Determine the [X, Y] coordinate at the center of the cell enclosing the given text.  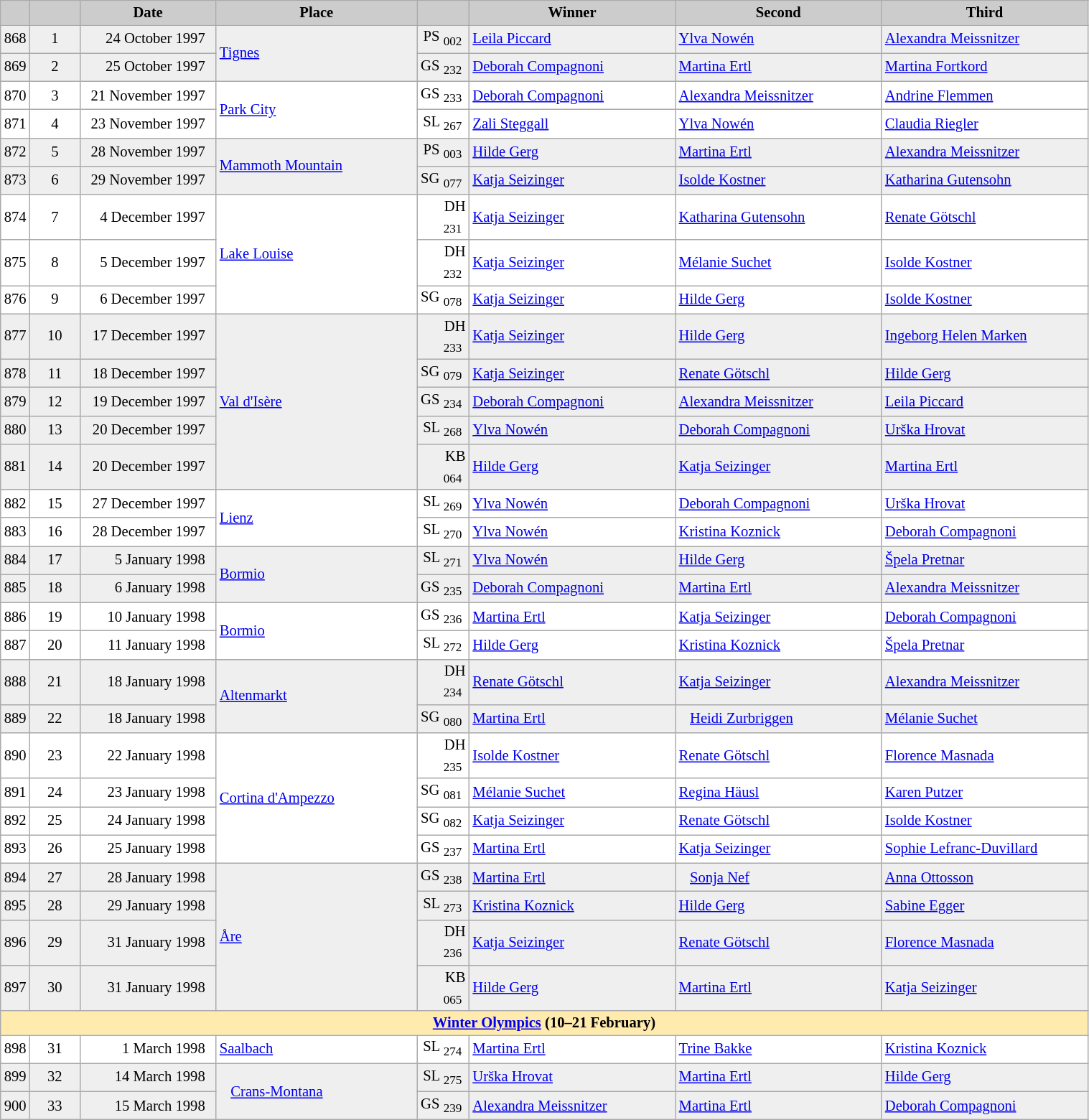
879 [16, 401]
Third [985, 12]
888 [16, 682]
898 [16, 1048]
12 [55, 401]
7 [55, 217]
881 [16, 467]
Trine Bakke [778, 1048]
Sabine Egger [985, 905]
8 [55, 263]
SL 270 [444, 531]
DH 232 [444, 263]
21 [55, 682]
Lienz [317, 518]
900 [16, 1106]
Tignes [317, 53]
6 [55, 179]
26 [55, 849]
885 [16, 589]
18 December 1997 [148, 373]
1 March 1998 [148, 1048]
KB 065 [444, 988]
28 January 1998 [148, 877]
Lake Louise [317, 253]
DH 235 [444, 755]
27 [55, 877]
16 [55, 531]
25 October 1997 [148, 67]
Regina Häusl [778, 793]
896 [16, 942]
891 [16, 793]
25 [55, 820]
6 December 1997 [148, 299]
SL 269 [444, 504]
SL 271 [444, 560]
28 [55, 905]
19 December 1997 [148, 401]
24 [55, 793]
4 December 1997 [148, 217]
875 [16, 263]
893 [16, 849]
SL 275 [444, 1077]
SL 273 [444, 905]
Anna Ottosson [985, 877]
25 January 1998 [148, 849]
30 [55, 988]
GS 237 [444, 849]
SG 077 [444, 179]
892 [16, 820]
DH 236 [444, 942]
6 January 1998 [148, 589]
22 January 1998 [148, 755]
31 [55, 1048]
887 [16, 645]
GS 235 [444, 589]
Zali Steggall [571, 123]
897 [16, 988]
4 [55, 123]
23 November 1997 [148, 123]
SG 079 [444, 373]
28 December 1997 [148, 531]
14 March 1998 [148, 1077]
DH 233 [444, 336]
Åre [317, 937]
15 [55, 504]
PS 002 [444, 39]
3 [55, 95]
Claudia Riegler [985, 123]
17 [55, 560]
15 March 1998 [148, 1106]
Ingeborg Helen Marken [985, 336]
24 October 1997 [148, 39]
10 January 1998 [148, 616]
Martina Fortkord [985, 67]
Second [778, 12]
880 [16, 429]
889 [16, 718]
Mammoth Mountain [317, 167]
22 [55, 718]
869 [16, 67]
GS 233 [444, 95]
PS 003 [444, 152]
SG 078 [444, 299]
29 [55, 942]
GS 234 [444, 401]
872 [16, 152]
Crans-Montana [317, 1091]
Saalbach [317, 1048]
Winter Olympics (10–21 February) [544, 1023]
SL 267 [444, 123]
874 [16, 217]
DH 234 [444, 682]
2 [55, 67]
5 [55, 152]
SL 272 [444, 645]
878 [16, 373]
899 [16, 1077]
24 January 1998 [148, 820]
28 November 1997 [148, 152]
Val d'Isère [317, 402]
Place [317, 12]
870 [16, 95]
873 [16, 179]
884 [16, 560]
1 [55, 39]
877 [16, 336]
9 [55, 299]
GS 238 [444, 877]
886 [16, 616]
27 December 1997 [148, 504]
5 December 1997 [148, 263]
21 November 1997 [148, 95]
GS 236 [444, 616]
23 [55, 755]
GS 239 [444, 1106]
882 [16, 504]
32 [55, 1077]
894 [16, 877]
20 [55, 645]
SG 082 [444, 820]
10 [55, 336]
Date [148, 12]
11 [55, 373]
5 January 1998 [148, 560]
Sophie Lefranc-Duvillard [985, 849]
Andrine Flemmen [985, 95]
Cortina d'Ampezzo [317, 798]
18 [55, 589]
14 [55, 467]
883 [16, 531]
11 January 1998 [148, 645]
Karen Putzer [985, 793]
29 January 1998 [148, 905]
Winner [571, 12]
23 January 1998 [148, 793]
Sonja Nef [778, 877]
19 [55, 616]
890 [16, 755]
SL 268 [444, 429]
Park City [317, 109]
KB 064 [444, 467]
33 [55, 1106]
13 [55, 429]
17 December 1997 [148, 336]
871 [16, 123]
876 [16, 299]
Altenmarkt [317, 696]
895 [16, 905]
SG 081 [444, 793]
868 [16, 39]
29 November 1997 [148, 179]
SL 274 [444, 1048]
SG 080 [444, 718]
Heidi Zurbriggen [778, 718]
DH 231 [444, 217]
GS 232 [444, 67]
